Provide the [x, y] coordinate of the cell's center where the given text is located.  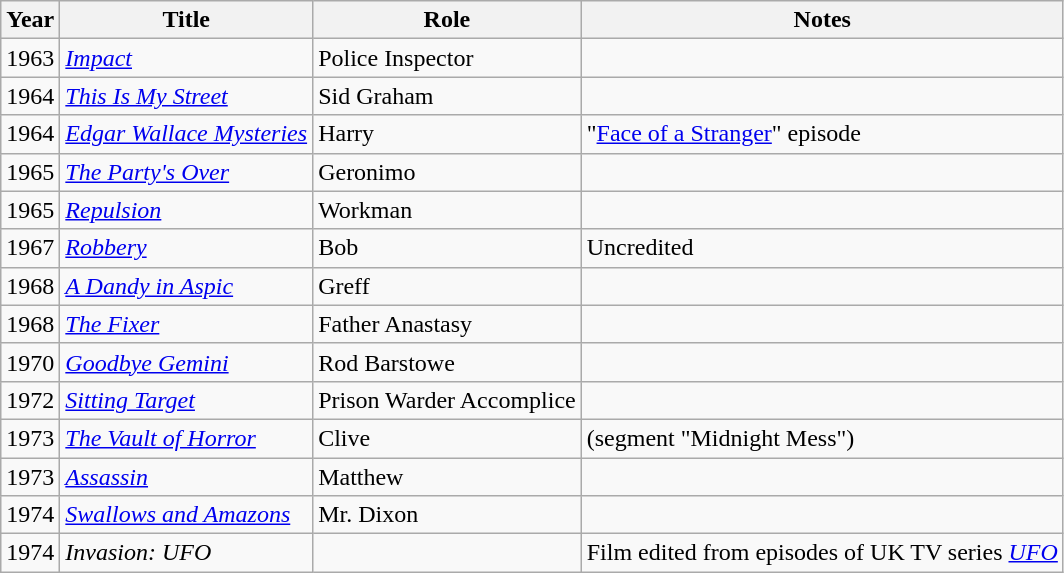
Father Anastasy [448, 324]
Repulsion [186, 210]
Mr. Dixon [448, 515]
Uncredited [822, 248]
Sid Graham [448, 96]
Greff [448, 286]
Geronimo [448, 172]
(segment "Midnight Mess") [822, 438]
Prison Warder Accomplice [448, 400]
Sitting Target [186, 400]
Goodbye Gemini [186, 362]
Edgar Wallace Mysteries [186, 134]
The Party's Over [186, 172]
Assassin [186, 477]
Harry [448, 134]
Year [30, 20]
Film edited from episodes of UK TV series UFO [822, 553]
The Vault of Horror [186, 438]
Bob [448, 248]
A Dandy in Aspic [186, 286]
1970 [30, 362]
Notes [822, 20]
Police Inspector [448, 58]
1972 [30, 400]
Workman [448, 210]
1967 [30, 248]
Title [186, 20]
Invasion: UFO [186, 553]
"Face of a Stranger" episode [822, 134]
Swallows and Amazons [186, 515]
Role [448, 20]
1963 [30, 58]
Impact [186, 58]
This Is My Street [186, 96]
Rod Barstowe [448, 362]
Robbery [186, 248]
Matthew [448, 477]
The Fixer [186, 324]
Clive [448, 438]
